Locate the cell with the specified text and output its [x, y] center coordinate. 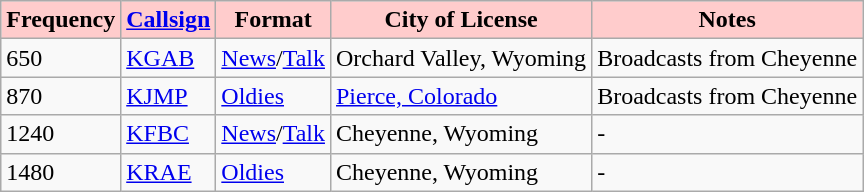
Frequency [61, 20]
KFBC [168, 134]
1240 [61, 134]
870 [61, 96]
Orchard Valley, Wyoming [460, 58]
KRAE [168, 172]
City of License [460, 20]
1480 [61, 172]
Pierce, Colorado [460, 96]
Notes [728, 20]
Format [274, 20]
650 [61, 58]
Callsign [168, 20]
KGAB [168, 58]
KJMP [168, 96]
